Search for the cell housing the specified text and yield its [x, y] center coordinate. 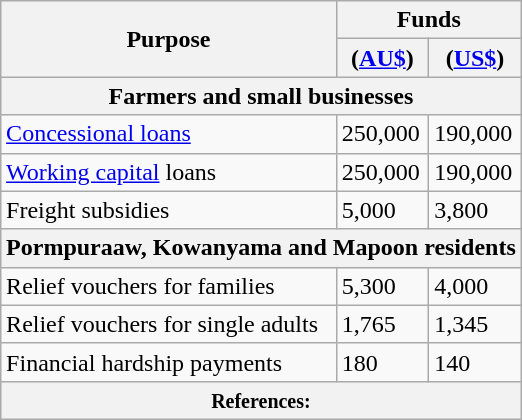
(AU$) [382, 58]
Relief vouchers for families [169, 286]
5,300 [382, 286]
Concessional loans [169, 134]
Relief vouchers for single adults [169, 324]
5,000 [382, 210]
4,000 [476, 286]
Farmers and small businesses [262, 96]
180 [382, 362]
3,800 [476, 210]
1,765 [382, 324]
References: [262, 400]
Working capital loans [169, 172]
Freight subsidies [169, 210]
1,345 [476, 324]
Financial hardship payments [169, 362]
(US$) [476, 58]
Funds [428, 20]
140 [476, 362]
Pormpuraaw, Kowanyama and Mapoon residents [262, 248]
Purpose [169, 39]
